From the cell containing the given text, extract its center point as (x, y) coordinate. 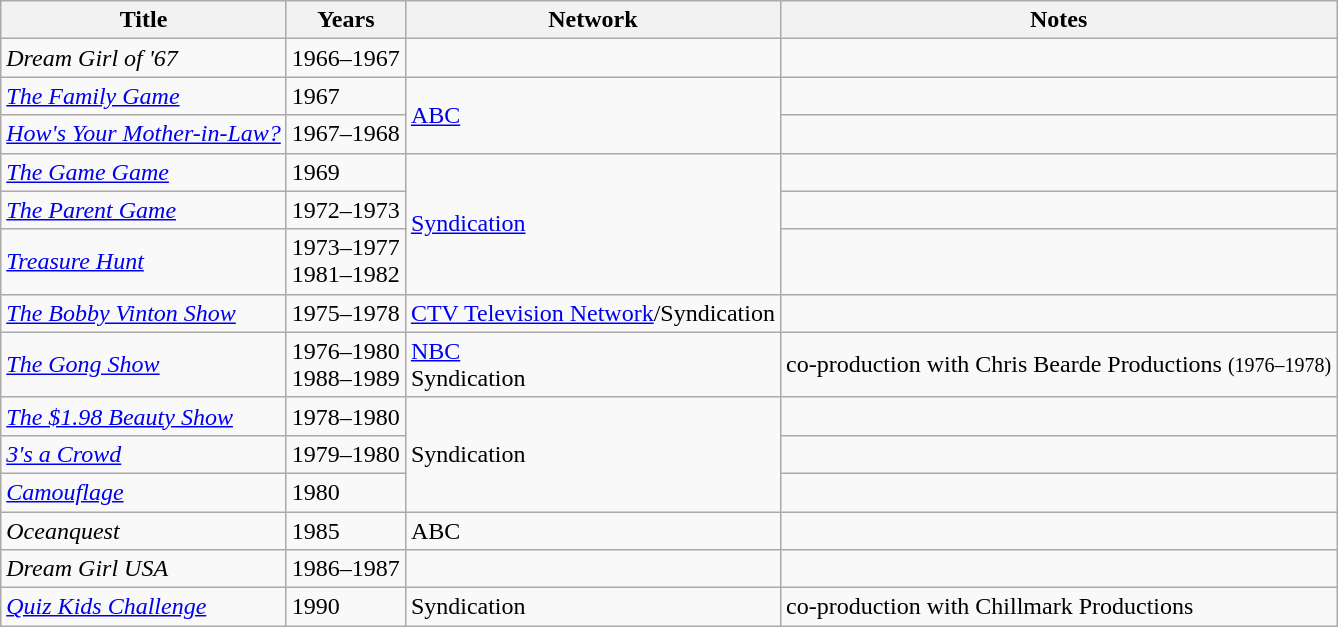
3's a Crowd (144, 454)
The Bobby Vinton Show (144, 313)
Years (346, 20)
1986–1987 (346, 569)
Camouflage (144, 492)
CTV Television Network/Syndication (592, 313)
The Parent Game (144, 210)
The Game Game (144, 172)
Dream Girl USA (144, 569)
1980 (346, 492)
Dream Girl of '67 (144, 58)
1990 (346, 607)
Treasure Hunt (144, 262)
1978–1980 (346, 416)
1967 (346, 96)
The $1.98 Beauty Show (144, 416)
The Family Game (144, 96)
1973–19771981–1982 (346, 262)
The Gong Show (144, 364)
1966–1967 (346, 58)
1975–1978 (346, 313)
Network (592, 20)
Title (144, 20)
Notes (1058, 20)
Quiz Kids Challenge (144, 607)
1972–1973 (346, 210)
NBCSyndication (592, 364)
co-production with Chris Bearde Productions (1976–1978) (1058, 364)
1979–1980 (346, 454)
co-production with Chillmark Productions (1058, 607)
1976–19801988–1989 (346, 364)
Oceanquest (144, 531)
How's Your Mother-in-Law? (144, 134)
1969 (346, 172)
1967–1968 (346, 134)
1985 (346, 531)
